Detect which cell encompasses the target text, then output its [x, y] center coordinate. 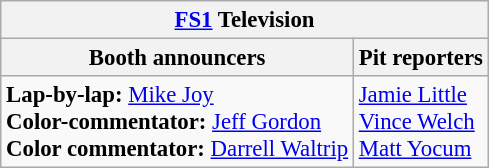
Jamie LittleVince WelchMatt Yocum [420, 122]
FS1 Television [245, 20]
Booth announcers [178, 58]
Pit reporters [420, 58]
Lap-by-lap: Mike JoyColor-commentator: Jeff GordonColor commentator: Darrell Waltrip [178, 122]
